Locate the cell with the specified text and output its (x, y) center coordinate. 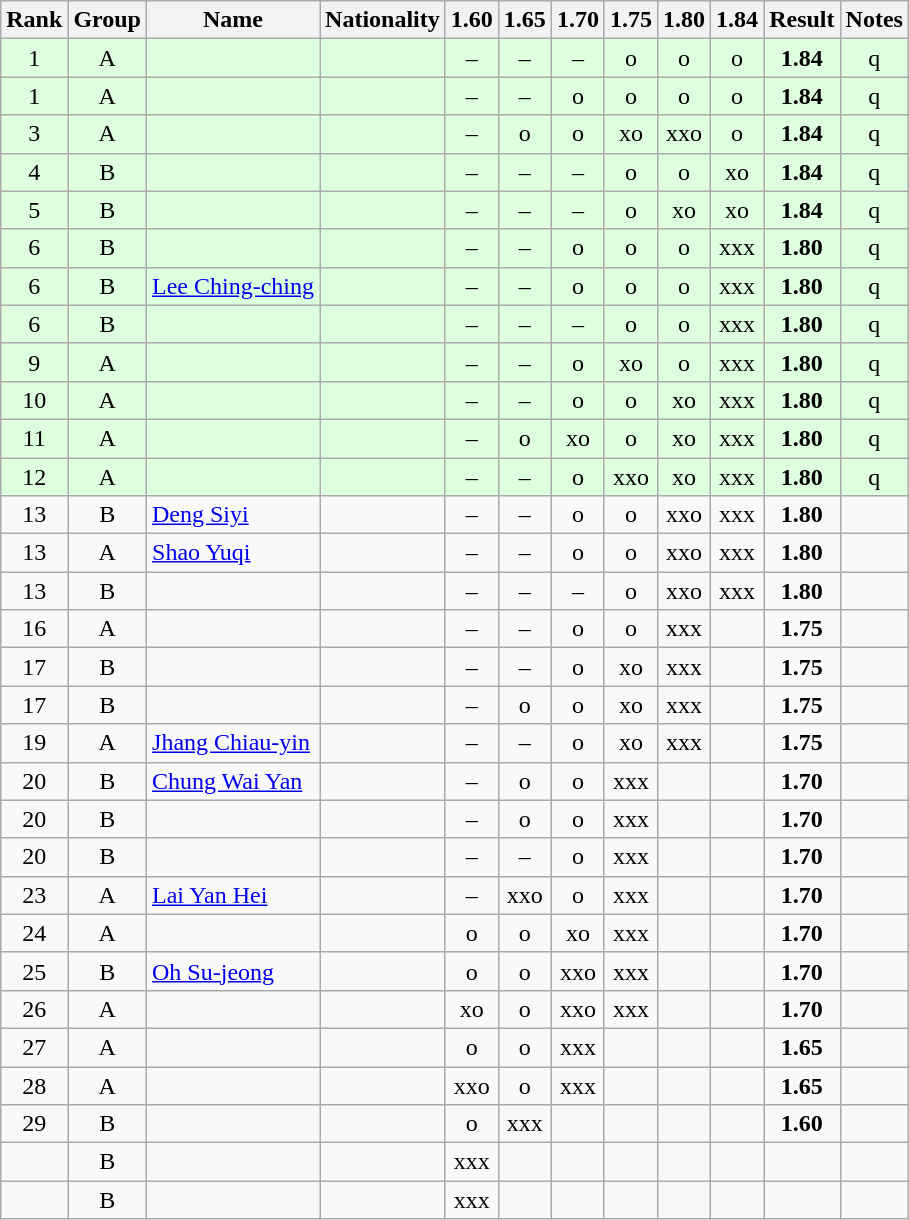
19 (34, 743)
Jhang Chiau-yin (234, 743)
26 (34, 1009)
27 (34, 1047)
5 (34, 210)
Name (234, 20)
11 (34, 438)
Shao Yuqi (234, 553)
Lee Ching-ching (234, 286)
10 (34, 400)
Oh Su-jeong (234, 971)
12 (34, 477)
Result (802, 20)
Group (108, 20)
16 (34, 629)
Nationality (383, 20)
29 (34, 1124)
Lai Yan Hei (234, 895)
Chung Wai Yan (234, 781)
Rank (34, 20)
25 (34, 971)
Notes (874, 20)
Deng Siyi (234, 515)
28 (34, 1085)
23 (34, 895)
24 (34, 933)
3 (34, 134)
9 (34, 362)
4 (34, 172)
